Scan for the cell matching the given text and deliver its (X, Y) coordinate at center. 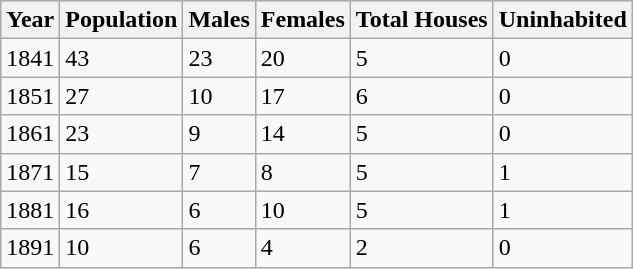
1861 (30, 134)
4 (302, 248)
1871 (30, 172)
27 (122, 96)
Total Houses (422, 20)
17 (302, 96)
14 (302, 134)
20 (302, 58)
Year (30, 20)
9 (219, 134)
1841 (30, 58)
Females (302, 20)
1851 (30, 96)
Males (219, 20)
Uninhabited (562, 20)
1891 (30, 248)
43 (122, 58)
7 (219, 172)
2 (422, 248)
1881 (30, 210)
15 (122, 172)
8 (302, 172)
16 (122, 210)
Population (122, 20)
